Return the [X, Y] coordinate for the center point of the cell that contains the specified text.  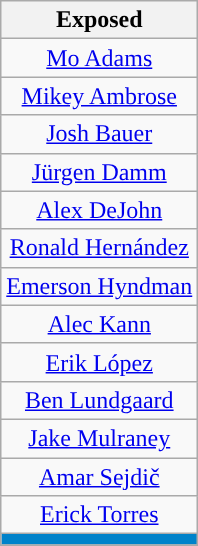
Erick Torres [100, 515]
Amar Sejdič [100, 477]
Mo Adams [100, 58]
Jake Mulraney [100, 438]
Josh Bauer [100, 134]
Alex DeJohn [100, 210]
Exposed [100, 20]
Erik López [100, 362]
Emerson Hyndman [100, 286]
Alec Kann [100, 324]
Jürgen Damm [100, 172]
Mikey Ambrose [100, 96]
Ben Lundgaard [100, 400]
Ronald Hernández [100, 248]
